Determine the (x, y) coordinate at the center of the cell enclosing the given text.  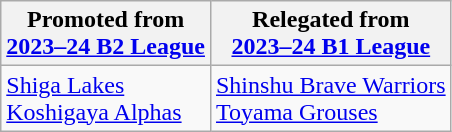
Shiga LakesKoshigaya Alphas (106, 98)
Shinshu Brave WarriorsToyama Grouses (330, 98)
Promoted from2023–24 B2 League (106, 34)
Relegated from2023–24 B1 League (330, 34)
